Find where the given text appears and provide that cell's center as [X, Y] coordinate. 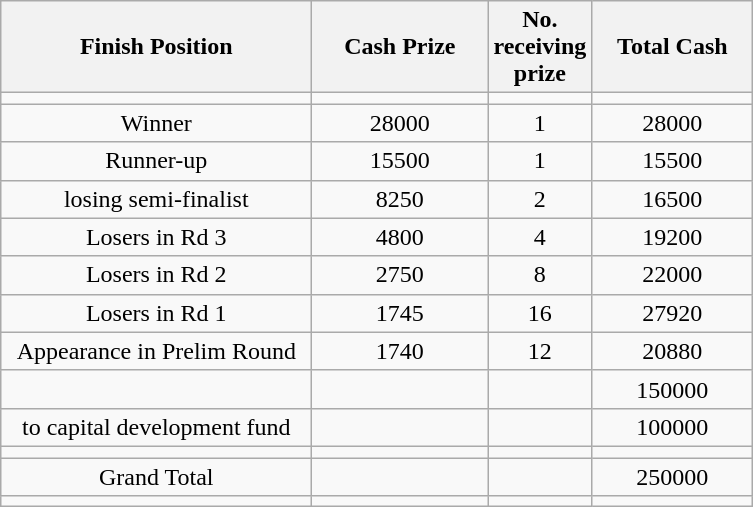
Total Cash [672, 47]
2750 [400, 275]
Winner [156, 123]
Losers in Rd 2 [156, 275]
250000 [672, 477]
12 [540, 351]
19200 [672, 237]
4800 [400, 237]
22000 [672, 275]
4 [540, 237]
8250 [400, 199]
1745 [400, 313]
2 [540, 199]
20880 [672, 351]
Finish Position [156, 47]
150000 [672, 389]
losing semi-finalist [156, 199]
27920 [672, 313]
Cash Prize [400, 47]
Losers in Rd 3 [156, 237]
100000 [672, 427]
Appearance in Prelim Round [156, 351]
Runner-up [156, 161]
No. receiving prize [540, 47]
Grand Total [156, 477]
8 [540, 275]
to capital development fund [156, 427]
1740 [400, 351]
16 [540, 313]
16500 [672, 199]
Losers in Rd 1 [156, 313]
